Detect which cell encompasses the target text, then output its (x, y) center coordinate. 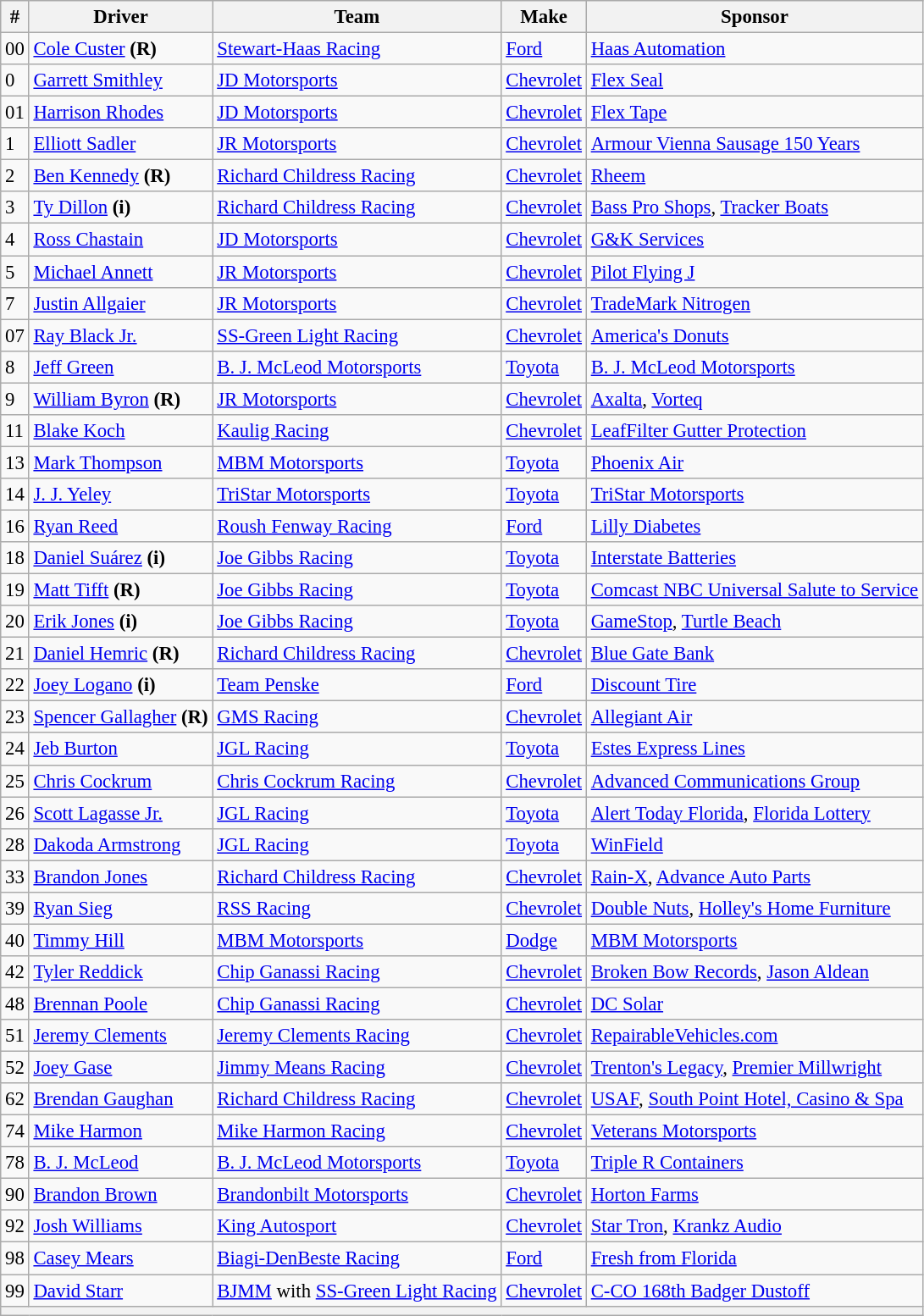
Josh Williams (120, 1227)
Mark Thompson (120, 462)
07 (15, 335)
Brendan Gaughan (120, 1099)
Ross Chastain (120, 240)
33 (15, 876)
Dakoda Armstrong (120, 844)
Pilot Flying J (754, 272)
Roush Fenway Racing (357, 526)
Phoenix Air (754, 462)
Chris Cockrum Racing (357, 781)
40 (15, 940)
Joey Gase (120, 1068)
0 (15, 80)
Mike Harmon Racing (357, 1131)
Ray Black Jr. (120, 335)
Jeremy Clements (120, 1036)
51 (15, 1036)
19 (15, 590)
Brandon Jones (120, 876)
Ty Dillon (i) (120, 207)
Garrett Smithley (120, 80)
Interstate Batteries (754, 558)
Brandonbilt Motorsports (357, 1195)
Stewart-Haas Racing (357, 49)
Rheem (754, 176)
Lilly Diabetes (754, 526)
99 (15, 1291)
RSS Racing (357, 909)
16 (15, 526)
G&K Services (754, 240)
62 (15, 1099)
13 (15, 462)
Discount Tire (754, 685)
B. J. McLeod (120, 1163)
Daniel Suárez (i) (120, 558)
92 (15, 1227)
Brandon Brown (120, 1195)
00 (15, 49)
5 (15, 272)
Sponsor (754, 17)
Driver (120, 17)
48 (15, 1004)
Rain-X, Advance Auto Parts (754, 876)
2 (15, 176)
Timmy Hill (120, 940)
42 (15, 972)
90 (15, 1195)
GameStop, Turtle Beach (754, 622)
Haas Automation (754, 49)
GMS Racing (357, 717)
Horton Farms (754, 1195)
William Byron (R) (120, 399)
Casey Mears (120, 1258)
Matt Tifft (R) (120, 590)
Veterans Motorsports (754, 1131)
RepairableVehicles.com (754, 1036)
LeafFilter Gutter Protection (754, 431)
Flex Tape (754, 113)
BJMM with SS-Green Light Racing (357, 1291)
Michael Annett (120, 272)
23 (15, 717)
Brennan Poole (120, 1004)
Erik Jones (i) (120, 622)
Jeff Green (120, 367)
WinField (754, 844)
TradeMark Nitrogen (754, 303)
C-CO 168th Badger Dustoff (754, 1291)
America's Donuts (754, 335)
39 (15, 909)
Team Penske (357, 685)
Spencer Gallagher (R) (120, 717)
21 (15, 654)
9 (15, 399)
Bass Pro Shops, Tracker Boats (754, 207)
3 (15, 207)
David Starr (120, 1291)
Blue Gate Bank (754, 654)
Alert Today Florida, Florida Lottery (754, 813)
Fresh from Florida (754, 1258)
Advanced Communications Group (754, 781)
Ben Kennedy (R) (120, 176)
26 (15, 813)
Flex Seal (754, 80)
Scott Lagasse Jr. (120, 813)
11 (15, 431)
74 (15, 1131)
25 (15, 781)
# (15, 17)
Jeb Burton (120, 749)
Allegiant Air (754, 717)
01 (15, 113)
Jimmy Means Racing (357, 1068)
52 (15, 1068)
Blake Koch (120, 431)
7 (15, 303)
Ryan Sieg (120, 909)
Daniel Hemric (R) (120, 654)
USAF, South Point Hotel, Casino & Spa (754, 1099)
Mike Harmon (120, 1131)
Harrison Rhodes (120, 113)
DC Solar (754, 1004)
Star Tron, Krankz Audio (754, 1227)
78 (15, 1163)
Kaulig Racing (357, 431)
20 (15, 622)
1 (15, 144)
Justin Allgaier (120, 303)
Ryan Reed (120, 526)
18 (15, 558)
Axalta, Vorteq (754, 399)
Cole Custer (R) (120, 49)
Trenton's Legacy, Premier Millwright (754, 1068)
Jeremy Clements Racing (357, 1036)
SS-Green Light Racing (357, 335)
Joey Logano (i) (120, 685)
Dodge (544, 940)
Chris Cockrum (120, 781)
Biagi-DenBeste Racing (357, 1258)
Elliott Sadler (120, 144)
98 (15, 1258)
Make (544, 17)
Tyler Reddick (120, 972)
J. J. Yeley (120, 495)
28 (15, 844)
4 (15, 240)
Broken Bow Records, Jason Aldean (754, 972)
Double Nuts, Holley's Home Furniture (754, 909)
24 (15, 749)
King Autosport (357, 1227)
Triple R Containers (754, 1163)
8 (15, 367)
14 (15, 495)
22 (15, 685)
Armour Vienna Sausage 150 Years (754, 144)
Estes Express Lines (754, 749)
Comcast NBC Universal Salute to Service (754, 590)
Team (357, 17)
